Find where the given text appears and provide that cell's center as (X, Y) coordinate. 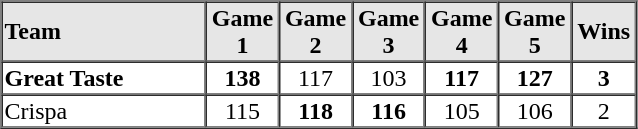
3 (604, 78)
Game 3 (388, 32)
127 (534, 78)
116 (388, 110)
Team (104, 32)
Wins (604, 32)
118 (316, 110)
2 (604, 110)
115 (242, 110)
Game 4 (462, 32)
Game 1 (242, 32)
103 (388, 78)
Crispa (104, 110)
Game 5 (534, 32)
106 (534, 110)
Great Taste (104, 78)
Game 2 (316, 32)
138 (242, 78)
105 (462, 110)
